Provide the [x, y] coordinate of the cell's center where the given text is located.  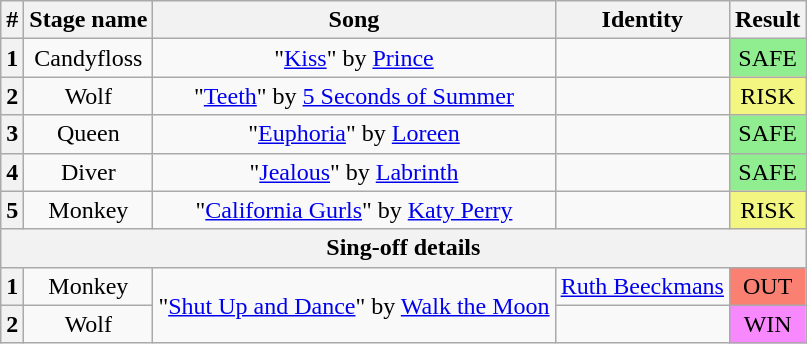
"Teeth" by 5 Seconds of Summer [354, 96]
3 [12, 134]
4 [12, 172]
Queen [88, 134]
"Euphoria" by Loreen [354, 134]
5 [12, 210]
"Shut Up and Dance" by Walk the Moon [354, 305]
Stage name [88, 20]
Result [767, 20]
"California Gurls" by Katy Perry [354, 210]
WIN [767, 324]
Identity [642, 20]
Song [354, 20]
Ruth Beeckmans [642, 286]
Sing-off details [404, 248]
"Kiss" by Prince [354, 58]
Candyfloss [88, 58]
Diver [88, 172]
# [12, 20]
OUT [767, 286]
"Jealous" by Labrinth [354, 172]
